Output the [x, y] coordinate of the center of the cell containing the given text.  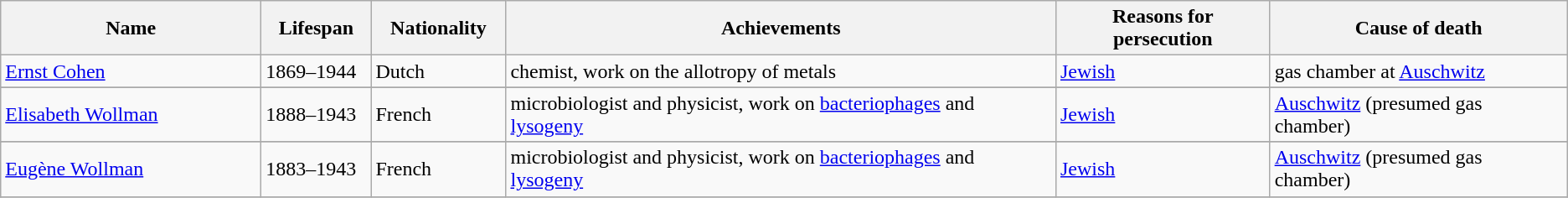
Reasons for persecution [1163, 29]
Lifespan [317, 29]
1869–1944 [317, 71]
Dutch [439, 71]
Ernst Cohen [131, 71]
1888–1943 [317, 114]
Eugène Wollman [131, 169]
1883–1943 [317, 169]
chemist, work on the allotropy of metals [781, 71]
Achievements [781, 29]
Elisabeth Wollman [131, 114]
Nationality [439, 29]
gas chamber at Auschwitz [1419, 71]
Name [131, 29]
Cause of death [1419, 29]
